Pinpoint the cell where the given text exists, returning its [x, y] midpoint coordinate. 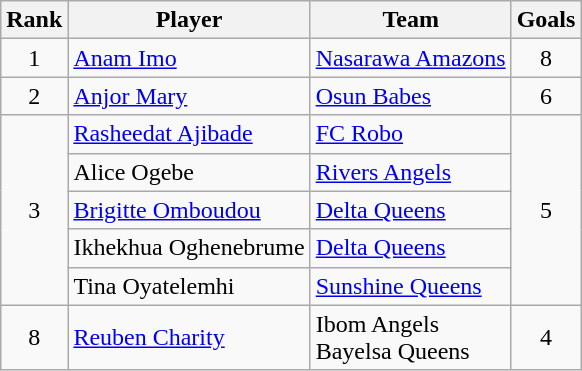
Anjor Mary [189, 96]
Team [410, 20]
Alice Ogebe [189, 172]
5 [546, 210]
6 [546, 96]
4 [546, 338]
Reuben Charity [189, 338]
Rivers Angels [410, 172]
Player [189, 20]
Rank [34, 20]
2 [34, 96]
Goals [546, 20]
Osun Babes [410, 96]
Ibom AngelsBayelsa Queens [410, 338]
Sunshine Queens [410, 286]
Nasarawa Amazons [410, 58]
Rasheedat Ajibade [189, 134]
Ikhekhua Oghenebrume [189, 248]
3 [34, 210]
Anam Imo [189, 58]
Tina Oyatelemhi [189, 286]
1 [34, 58]
FC Robo [410, 134]
Brigitte Omboudou [189, 210]
